Find where the given text appears and provide that cell's center as [x, y] coordinate. 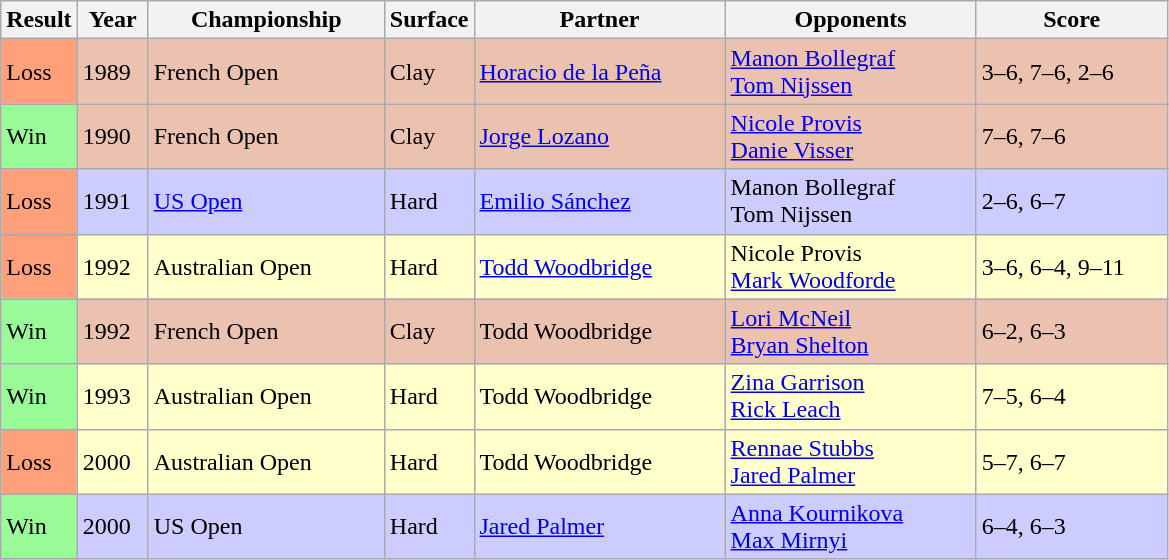
1993 [112, 396]
Emilio Sánchez [600, 202]
5–7, 6–7 [1072, 462]
Lori McNeil Bryan Shelton [850, 332]
3–6, 7–6, 2–6 [1072, 72]
Surface [429, 20]
7–6, 7–6 [1072, 136]
Opponents [850, 20]
Anna Kournikova Max Mirnyi [850, 526]
Championship [266, 20]
3–6, 6–4, 9–11 [1072, 266]
1990 [112, 136]
Score [1072, 20]
Year [112, 20]
2–6, 6–7 [1072, 202]
Horacio de la Peña [600, 72]
Result [39, 20]
Jorge Lozano [600, 136]
Zina Garrison Rick Leach [850, 396]
1989 [112, 72]
Partner [600, 20]
Nicole Provis Mark Woodforde [850, 266]
6–2, 6–3 [1072, 332]
Rennae Stubbs Jared Palmer [850, 462]
Nicole Provis Danie Visser [850, 136]
1991 [112, 202]
7–5, 6–4 [1072, 396]
Jared Palmer [600, 526]
6–4, 6–3 [1072, 526]
